Search for the cell housing the specified text and yield its (x, y) center coordinate. 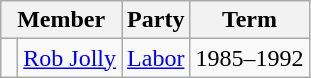
Party (156, 20)
Term (250, 20)
Member (62, 20)
Rob Jolly (70, 58)
Labor (156, 58)
1985–1992 (250, 58)
